Find where the given text appears and provide that cell's center as (x, y) coordinate. 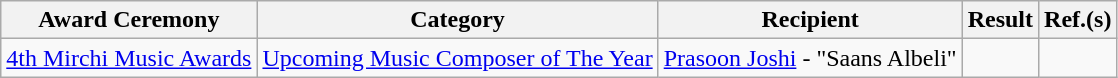
Upcoming Music Composer of The Year (458, 58)
Ref.(s) (1078, 20)
Category (458, 20)
Result (1000, 20)
Award Ceremony (129, 20)
Recipient (810, 20)
4th Mirchi Music Awards (129, 58)
Prasoon Joshi - "Saans Albeli" (810, 58)
